Determine the [X, Y] coordinate at the center of the cell enclosing the given text.  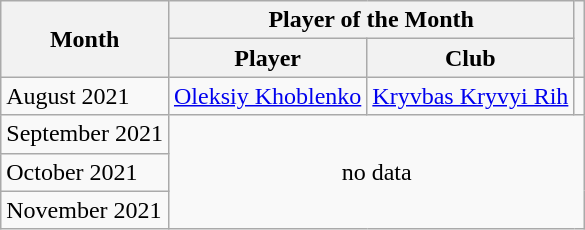
Player [267, 58]
September 2021 [85, 134]
October 2021 [85, 172]
Oleksiy Khoblenko [267, 96]
no data [376, 172]
Kryvbas Kryvyi Rih [470, 96]
Player of the Month [370, 20]
August 2021 [85, 96]
November 2021 [85, 210]
Club [470, 58]
Month [85, 39]
